Output the [X, Y] coordinate of the center of the cell containing the given text.  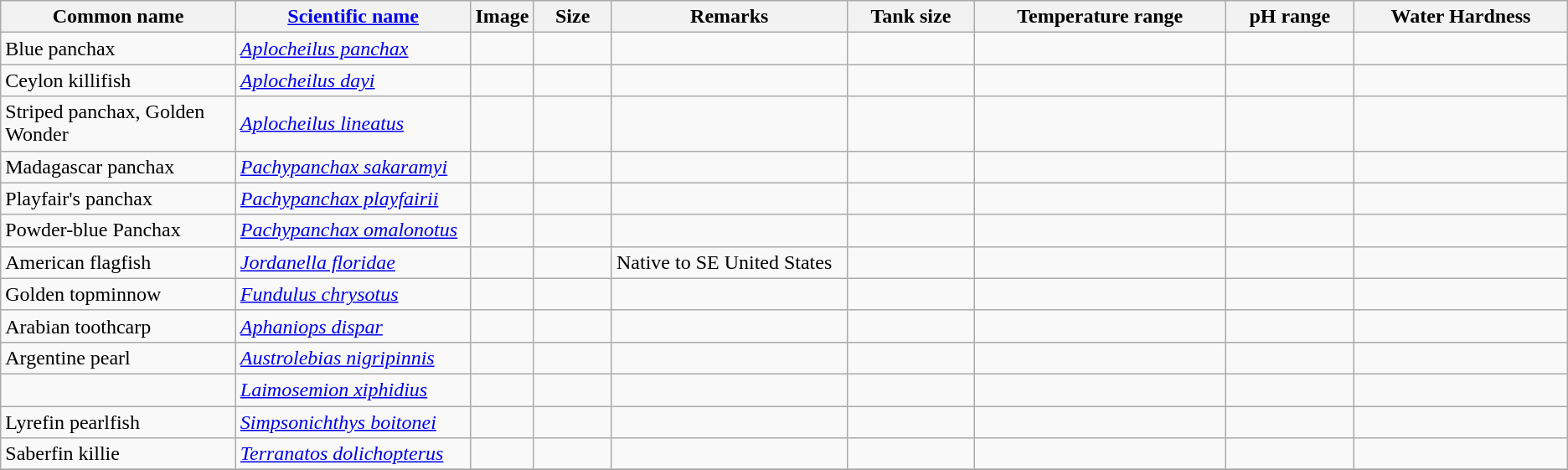
Playfair's panchax [119, 199]
Scientific name [353, 17]
Water Hardness [1461, 17]
Simpsonichthys boitonei [353, 421]
Austrolebias nigripinnis [353, 358]
Saberfin killie [119, 454]
Aplocheilus lineatus [353, 124]
Argentine pearl [119, 358]
Ceylon killifish [119, 80]
Powder-blue Panchax [119, 230]
Jordanella floridae [353, 262]
Fundulus chrysotus [353, 294]
Tank size [911, 17]
Pachypanchax sakaramyi [353, 167]
Common name [119, 17]
Aplocheilus panchax [353, 49]
Golden topminnow [119, 294]
Aphaniops dispar [353, 326]
Size [573, 17]
Madagascar panchax [119, 167]
Temperature range [1101, 17]
Laimosemion xiphidius [353, 390]
Pachypanchax playfairii [353, 199]
Lyrefin pearlfish [119, 421]
Remarks [729, 17]
pH range [1290, 17]
Native to SE United States [729, 262]
Aplocheilus dayi [353, 80]
Blue panchax [119, 49]
Terranatos dolichopterus [353, 454]
Arabian toothcarp [119, 326]
American flagfish [119, 262]
Image [503, 17]
Pachypanchax omalonotus [353, 230]
Striped panchax, Golden Wonder [119, 124]
